Output the [x, y] coordinate of the center of the cell containing the given text.  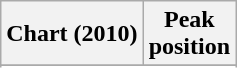
Peakposition [189, 34]
Chart (2010) [72, 34]
